Provide the (X, Y) coordinate of the cell's center where the given text is located.  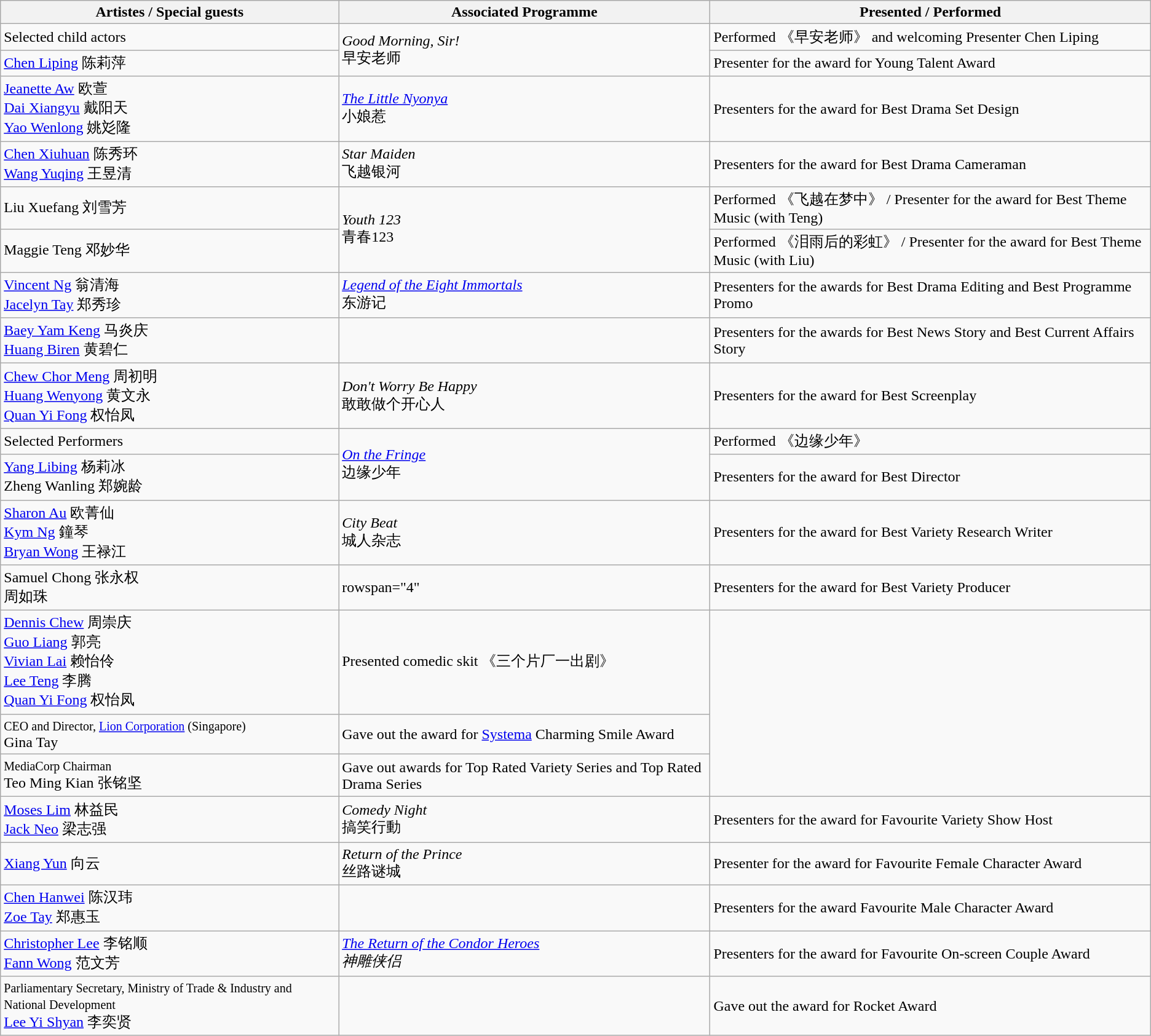
Baey Yam Keng 马炎庆Huang Biren 黄碧仁 (170, 341)
Presenters for the awards for Best News Story and Best Current Affairs Story (930, 341)
Parliamentary Secretary, Ministry of Trade & Industry and National DevelopmentLee Yi Shyan 李奕贤 (170, 1006)
Yang Libing 杨莉冰Zheng Wanling 郑婉龄 (170, 477)
Chen Xiuhuan 陈秀环 Wang Yuqing 王昱清 (170, 164)
Star Maiden飞越银河 (524, 164)
Presenter for the award for Favourite Female Character Award (930, 864)
Good Morning, Sir! 早安老师 (524, 50)
Chen Hanwei 陈汉玮Zoe Tay 郑惠玉 (170, 907)
Presenters for the award for Best Drama Set Design (930, 109)
Performed 《飞越在梦中》 / Presenter for the award for Best Theme Music (with Teng) (930, 208)
Performed 《泪雨后的彩虹》 / Presenter for the award for Best Theme Music (with Liu) (930, 251)
Jeanette Aw 欧萱Dai Xiangyu 戴阳天Yao Wenlong 姚彣隆 (170, 109)
Selected child actors (170, 37)
Presenters for the award for Best Variety Research Writer (930, 532)
The Little Nyonya小娘惹 (524, 109)
Xiang Yun 向云 (170, 864)
Presenters for the award for Best Variety Producer (930, 588)
Presenters for the award for Favourite On-screen Couple Award (930, 954)
The Return of the Condor Heroes 神雕侠侣 (524, 954)
Presented / Performed (930, 12)
Youth 123青春123 (524, 230)
Chew Chor Meng 周初明Huang Wenyong 黄文永Quan Yi Fong 权怡凤 (170, 396)
Presenters for the award Favourite Male Character Award (930, 907)
Don't Worry Be Happy敢敢做个开心人 (524, 396)
Presenters for the award for Best Drama Cameraman (930, 164)
Moses Lim 林益民Jack Neo 梁志强 (170, 820)
Sharon Au 欧菁仙Kym Ng 鐘琴Bryan Wong 王禄江 (170, 532)
Performed 《边缘少年》 (930, 441)
Legend of the Eight Immortals东游记 (524, 295)
Maggie Teng 邓妙华 (170, 251)
Gave out the award for Rocket Award (930, 1006)
Gave out the award for Systema Charming Smile Award (524, 734)
Presenters for the award for Favourite Variety Show Host (930, 820)
On the Fringe边缘少年 (524, 464)
Comedy Night搞笑行動 (524, 820)
Performed 《早安老师》 and welcoming Presenter Chen Liping (930, 37)
rowspan="4" (524, 588)
Return of the Prince丝路谜城 (524, 864)
Dennis Chew 周崇庆Guo Liang 郭亮Vivian Lai 赖怡伶Lee Teng 李腾Quan Yi Fong 权怡凤 (170, 663)
Chen Liping 陈莉萍 (170, 63)
Samuel Chong 张永权周如珠 (170, 588)
MediaCorp Chairman Teo Ming Kian 张铭坚 (170, 775)
Presenter for the award for Young Talent Award (930, 63)
Vincent Ng 翁清海Jacelyn Tay 郑秀珍 (170, 295)
Presenters for the awards for Best Drama Editing and Best Programme Promo (930, 295)
Associated Programme (524, 12)
Gave out awards for Top Rated Variety Series and Top Rated Drama Series (524, 775)
Liu Xuefang 刘雪芳 (170, 208)
Presenters for the award for Best Director (930, 477)
Presented comedic skit 《三个片厂一出剧》 (524, 663)
Selected Performers (170, 441)
City Beat城人杂志 (524, 532)
Artistes / Special guests (170, 12)
CEO and Director, Lion Corporation (Singapore)Gina Tay (170, 734)
Christopher Lee 李铭顺Fann Wong 范文芳 (170, 954)
Presenters for the award for Best Screenplay (930, 396)
